Find where the given text appears and provide that cell's center as (x, y) coordinate. 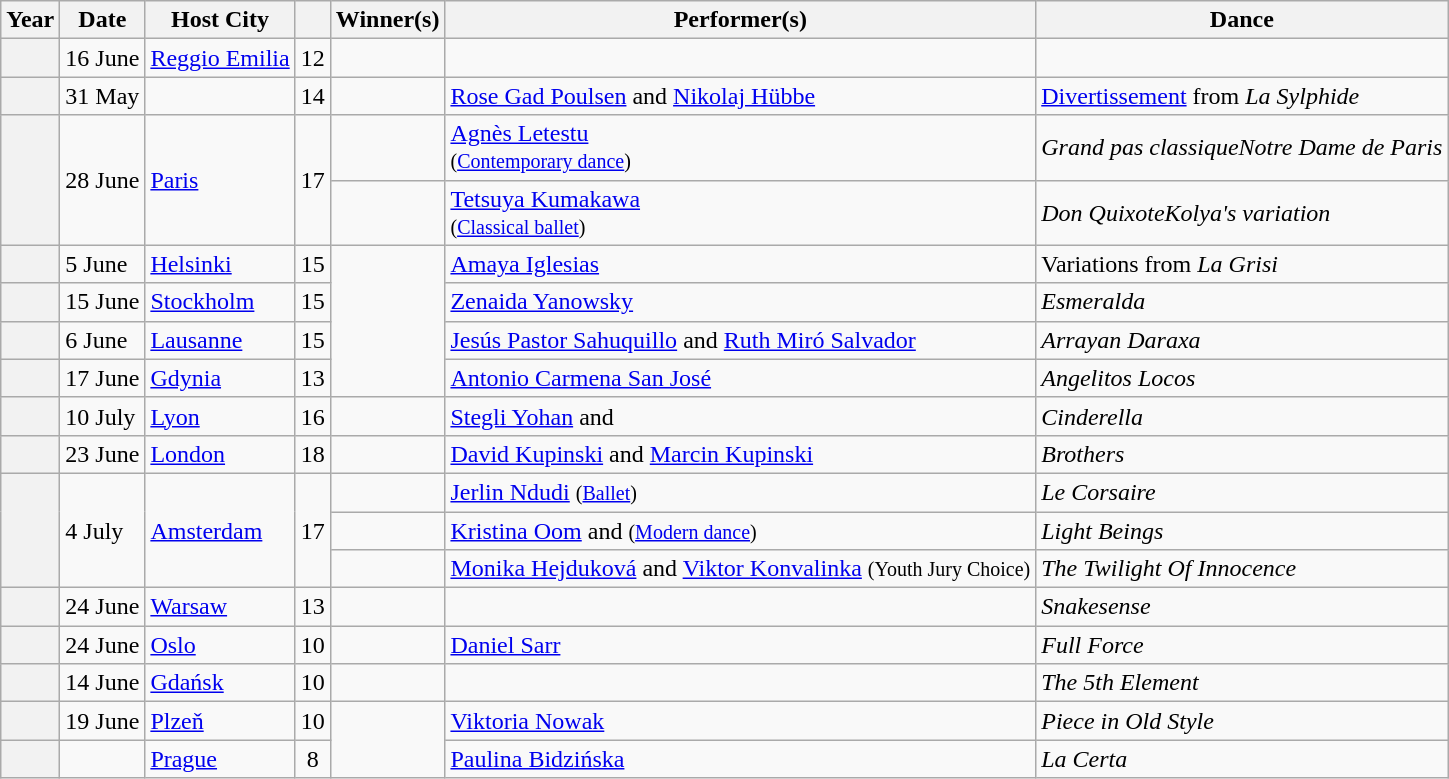
14 (312, 96)
Don QuixoteKolya's variation (1242, 212)
Prague (220, 759)
Tetsuya Kumakawa(Classical ballet) (740, 212)
Dance (1242, 20)
10 July (102, 416)
Snakesense (1242, 607)
28 June (102, 180)
Jerlin Ndudi (Ballet) (740, 492)
The Twilight Of Innocence (1242, 569)
Year (30, 20)
Esmeralda (1242, 302)
Performer(s) (740, 20)
Lausanne (220, 340)
Full Force (1242, 645)
16 (312, 416)
Stockholm (220, 302)
Reggio Emilia (220, 58)
18 (312, 454)
Angelitos Locos (1242, 378)
Date (102, 20)
Antonio Carmena San José (740, 378)
Winner(s) (388, 20)
Jesús Pastor Sahuquillo and Ruth Miró Salvador (740, 340)
5 June (102, 264)
Amsterdam (220, 530)
Agnès Letestu(Contemporary dance) (740, 148)
19 June (102, 721)
15 June (102, 302)
The 5th Element (1242, 683)
Zenaida Yanowsky (740, 302)
London (220, 454)
Kristina Oom and (Modern dance) (740, 531)
17 June (102, 378)
Le Corsaire (1242, 492)
6 June (102, 340)
Variations from La Grisi (1242, 264)
La Certa (1242, 759)
Piece in Old Style (1242, 721)
Light Beings (1242, 531)
Divertissement from La Sylphide (1242, 96)
Paulina Bidzińska (740, 759)
Oslo (220, 645)
Arrayan Daraxa (1242, 340)
David Kupinski and Marcin Kupinski (740, 454)
14 June (102, 683)
31 May (102, 96)
Cinderella (1242, 416)
Rose Gad Poulsen and Nikolaj Hübbe (740, 96)
Lyon (220, 416)
Viktoria Nowak (740, 721)
Paris (220, 180)
Brothers (1242, 454)
Monika Hejduková and Viktor Konvalinka (Youth Jury Choice) (740, 569)
Gdynia (220, 378)
Gdańsk (220, 683)
Host City (220, 20)
Amaya Iglesias (740, 264)
Plzeň (220, 721)
8 (312, 759)
Helsinki (220, 264)
23 June (102, 454)
16 June (102, 58)
Warsaw (220, 607)
Stegli Yohan and (740, 416)
4 July (102, 530)
Daniel Sarr (740, 645)
12 (312, 58)
Grand pas classiqueNotre Dame de Paris (1242, 148)
